Determine the (x, y) coordinate at the center of the cell enclosing the given text.  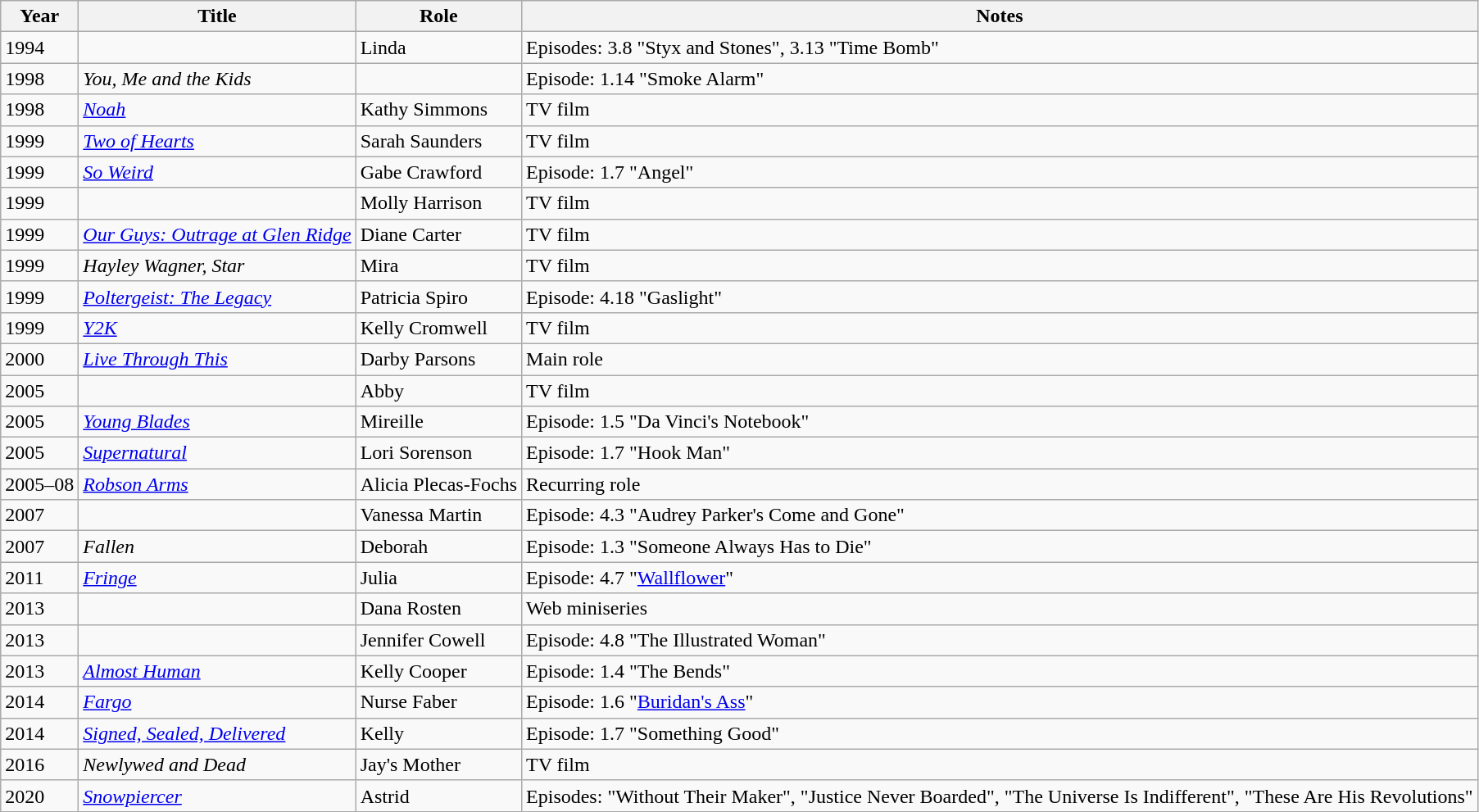
Episodes: 3.8 "Styx and Stones", 3.13 "Time Bomb" (1000, 48)
Dana Rosten (438, 609)
Alicia Plecas-Fochs (438, 484)
You, Me and the Kids (217, 79)
Two of Hearts (217, 141)
Fargo (217, 702)
Kathy Simmons (438, 110)
Main role (1000, 359)
Title (217, 16)
Episode: 4.3 "Audrey Parker's Come and Gone" (1000, 515)
Episode: 1.4 "The Bends" (1000, 671)
2005–08 (39, 484)
Jay's Mother (438, 764)
Role (438, 16)
Molly Harrison (438, 203)
Nurse Faber (438, 702)
Snowpiercer (217, 796)
Episode: 1.7 "Something Good" (1000, 733)
Notes (1000, 16)
Abby (438, 391)
2020 (39, 796)
Astrid (438, 796)
Hayley Wagner, Star (217, 265)
Episodes: "Without Their Maker", "Justice Never Boarded", "The Universe Is Indifferent", "These Are His Revolutions" (1000, 796)
Year (39, 16)
Sarah Saunders (438, 141)
Lori Sorenson (438, 453)
Mireille (438, 422)
Episode: 1.3 "Someone Always Has to Die" (1000, 547)
Episode: 1.7 "Angel" (1000, 172)
Episode: 1.5 "Da Vinci's Notebook" (1000, 422)
Poltergeist: The Legacy (217, 297)
Episode: 1.6 "Buridan's Ass" (1000, 702)
Supernatural (217, 453)
Episode: 4.8 "The Illustrated Woman" (1000, 640)
Y2K (217, 328)
Gabe Crawford (438, 172)
Fallen (217, 547)
Robson Arms (217, 484)
Almost Human (217, 671)
Episode: 1.7 "Hook Man" (1000, 453)
Kelly (438, 733)
Episode: 4.18 "Gaslight" (1000, 297)
Diane Carter (438, 234)
Young Blades (217, 422)
So Weird (217, 172)
Jennifer Cowell (438, 640)
Mira (438, 265)
2000 (39, 359)
Episode: 1.14 "Smoke Alarm" (1000, 79)
Web miniseries (1000, 609)
2016 (39, 764)
Kelly Cromwell (438, 328)
Julia (438, 578)
Noah (217, 110)
Darby Parsons (438, 359)
Newlywed and Dead (217, 764)
1994 (39, 48)
Patricia Spiro (438, 297)
Recurring role (1000, 484)
Deborah (438, 547)
2011 (39, 578)
Signed, Sealed, Delivered (217, 733)
Live Through This (217, 359)
Our Guys: Outrage at Glen Ridge (217, 234)
Vanessa Martin (438, 515)
Linda (438, 48)
Kelly Cooper (438, 671)
Fringe (217, 578)
Episode: 4.7 "Wallflower" (1000, 578)
